Return (x, y) of the center of cell containing provided text 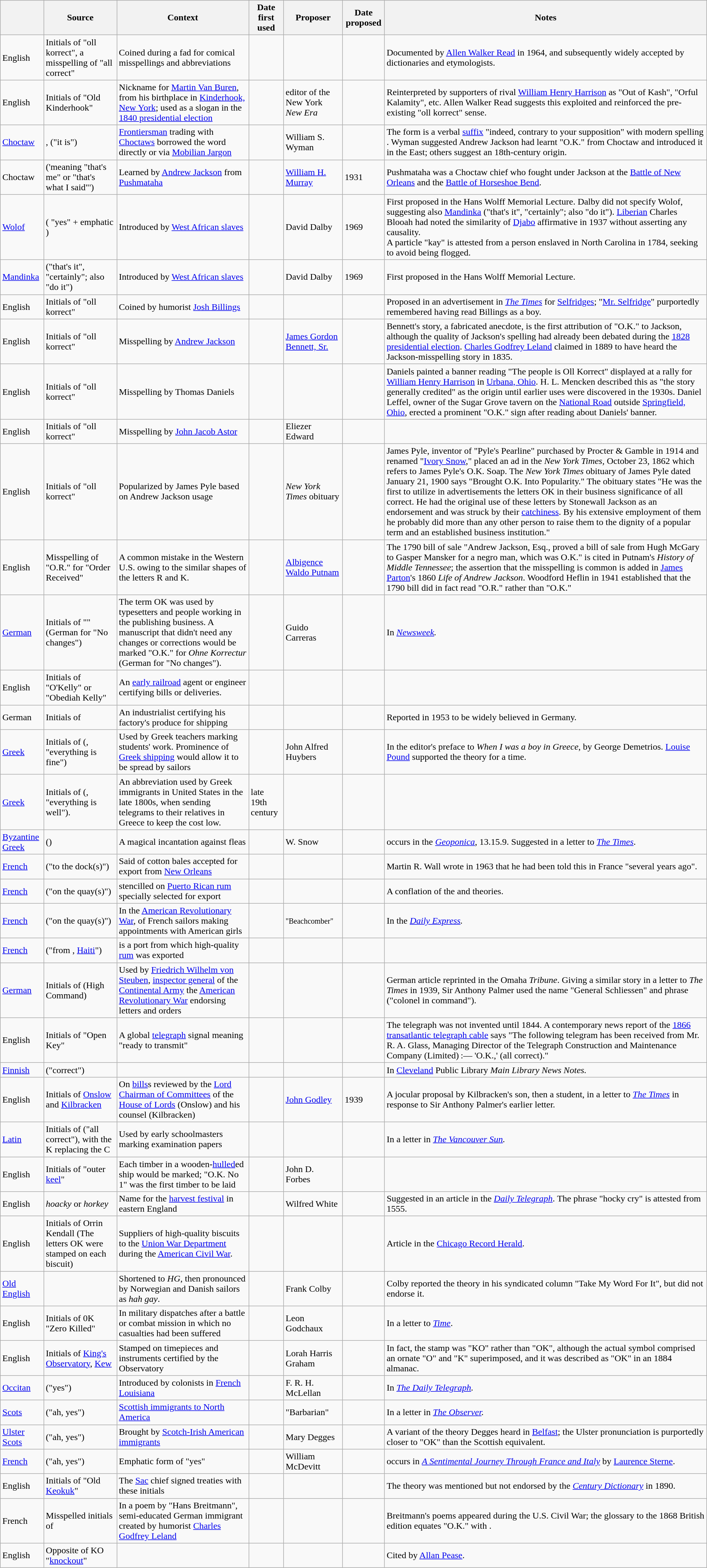
Scottish immigrants to North America (183, 1412)
The Sac chief signed treaties with these initials (183, 1486)
Frank Colby (313, 1289)
("yes") (80, 1388)
1931 (363, 177)
Initials of "O'Kelly" or "Obediah Kelly" (80, 688)
Frontiersman trading with Choctaws borrowed the word directly or via Mobilian Jargon (183, 142)
Popularized by James Pyle based on Andrew Jackson usage (183, 491)
Used by Greek teachers marking students' work. Prominence of Greek shipping would allow it to be spread by sailors (183, 752)
Old English (22, 1289)
Pushmataha was a Choctaw chief who fought under Jackson at the Battle of New Orleans and the Battle of Horseshoe Bend. (545, 177)
Date proposed (363, 18)
First proposed in the Hans Wolff Memorial Lecture. (545, 277)
A variant of the theory Degges heard in Belfast; the Ulster pronunciation is purportedly closer to "OK" than the Scottish equivalent. (545, 1437)
Initials of Orrin Kendall (The letters OK were stamped on each biscuit) (80, 1244)
Misspelled initials of (80, 1520)
Initials of "oll korrect", a misspelling of "all correct" (80, 57)
Breitmann's poems appeared during the U.S. Civil War; the glossary to the 1868 British edition equates "O.K." with . (545, 1520)
In a poem by "Hans Breitmann", semi-educated German immigrant created by humorist Charles Godfrey Leland (183, 1520)
In the American Revolutionary War, of French sailors making appointments with American girls (183, 921)
F. R. H. McLellan (313, 1388)
"Beachcomber" (313, 921)
Initials of (, "everything is fine") (80, 752)
Brought by Scotch-Irish American immigrants (183, 1437)
Misspelling by Thomas Daniels (183, 391)
('meaning "that's me" or "that's what I said"') (80, 177)
In the editor's preface to When I was a boy in Greece, by George Demetrios. Louise Pound supported the theory for a time. (545, 752)
Eliezer Edward (313, 431)
Reported in 1953 to be widely believed in Germany. (545, 717)
Scots (22, 1412)
, ("it is") (80, 142)
Guido Carreras (313, 633)
Introduced by colonists in French Louisiana (183, 1388)
A jocular proposal by Kilbracken's son, then a student, in a letter to The Times in response to Sir Anthony Palmer's earlier letter. (545, 1099)
Used by Friedrich Wilhelm von Steuben, inspector general of the Continental Army the American Revolutionary War endorsing letters and orders (183, 990)
Coined during a fad for comical misspellings and abbreviations (183, 57)
In Cleveland Public Library Main Library News Notes. (545, 1070)
("correct") (80, 1070)
Occitan (22, 1388)
Nickname for Martin Van Buren, from his birthplace in Kinderhook, New York; used as a slogan in the 1840 presidential election (183, 103)
Suggested in an article in the Daily Telegraph. The phrase "hocky cry" is attested from 1555. (545, 1204)
Martin R. Wall wrote in 1963 that he had been told this in France "several years ago". (545, 867)
A conflation of the and theories. (545, 891)
Byzantine Greek (22, 842)
Cited by Allan Pease. (545, 1555)
("to the dock(s)") (80, 867)
In the Daily Express. (545, 921)
Said of cotton bales accepted for export from New Orleans (183, 867)
"Barbarian" (313, 1412)
Context (183, 18)
Initials of "outer keel" (80, 1174)
A magical incantation against fleas (183, 842)
occurs in A Sentimental Journey Through France and Italy by Laurence Sterne. (545, 1462)
("from , Haiti") (80, 950)
William S. Wyman (313, 142)
John D. Forbes (313, 1174)
Initials of King's Observatory, Kew (80, 1358)
Initials of "Old Keokuk" (80, 1486)
John Alfred Huybers (313, 752)
occurs in the Geoponica, 13.15.9. Suggested in a letter to The Times. (545, 842)
Initials of "Open Key" (80, 1040)
W. Snow (313, 842)
Latin (22, 1139)
Misspelling of "O.R." for "Order Received" (80, 567)
Name for the harvest festival in eastern England (183, 1204)
is a port from which high-quality rum was exported (183, 950)
("that's it", "certainly"; also "do it") (80, 277)
hoacky or horkey (80, 1204)
A common mistake in the Western U.S. owing to the similar shapes of the letters R and K. (183, 567)
Wilfred White (313, 1204)
Initials of (, "everything is well"). (80, 802)
( "yes" + emphatic ) (80, 227)
William H. Murray (313, 177)
In a letter to Time. (545, 1323)
Learned by Andrew Jackson from Pushmataha (183, 177)
Wolof (22, 227)
The theory was mentioned but not endorsed by the Century Dictionary in 1890. (545, 1486)
Stamped on timepieces and instruments certified by the Observatory (183, 1358)
John Godley (313, 1099)
Documented by Allen Walker Read in 1964, and subsequently widely accepted by dictionaries and etymologists. (545, 57)
Leon Godchaux (313, 1323)
stencilled on Puerto Rican rum specially selected for export (183, 891)
Date first used (266, 18)
An early railroad agent or engineer certifying bills or deliveries. (183, 688)
In military dispatches after a battle or combat mission in which no casualties had been suffered (183, 1323)
Emphatic form of "yes" (183, 1462)
Initials of (80, 717)
Suppliers of high-quality biscuits to the Union War Department during the American Civil War. (183, 1244)
Opposite of KO "knockout" (80, 1555)
Ulster Scots (22, 1437)
late 19th century (266, 802)
Each timber in a wooden-hulleded ship would be marked; "O.K. No 1" was the first timber to be laid (183, 1174)
Initials of (High Command) (80, 990)
Source (80, 18)
Mandinka (22, 277)
An industrialist certifying his factory's produce for shipping (183, 717)
On billss reviewed by the Lord Chairman of Committees of the House of Lords (Onslow) and his counsel (Kilbracken) (183, 1099)
() (80, 842)
William McDevitt (313, 1462)
In The Daily Telegraph. (545, 1388)
Used by early schoolmasters marking examination papers (183, 1139)
Misspelling by John Jacob Astor (183, 431)
James Gordon Bennett, Sr. (313, 341)
Initials of "Old Kinderhook" (80, 103)
Article in the Chicago Record Herald. (545, 1244)
editor of the New York New Era (313, 103)
Notes (545, 18)
Shortened to HG, then pronounced by Norwegian and Danish sailors as hah gay. (183, 1289)
Lorah Harris Graham (313, 1358)
Proposer (313, 18)
Proposed in an advertisement in The Times for Selfridges; "Mr. Selfridge" purportedly remembered having read Billings as a boy. (545, 307)
Initials of Onslow and Kilbracken (80, 1099)
Misspelling by Andrew Jackson (183, 341)
A global telegraph signal meaning "ready to transmit" (183, 1040)
In a letter in The Vancouver Sun. (545, 1139)
Initials of ("all correct"), with the K replacing the C (80, 1139)
In a letter in The Observer. (545, 1412)
Albigence Waldo Putnam (313, 567)
Colby reported the theory in his syndicated column "Take My Word For It", but did not endorse it. (545, 1289)
Initials of 0K "Zero Killed" (80, 1323)
Finnish (22, 1070)
In Newsweek. (545, 633)
1939 (363, 1099)
Initials of "" (German for "No changes") (80, 633)
Mary Degges (313, 1437)
Coined by humorist Josh Billings (183, 307)
New York Times obituary (313, 491)
